Detect which cell encompasses the target text, then output its (x, y) center coordinate. 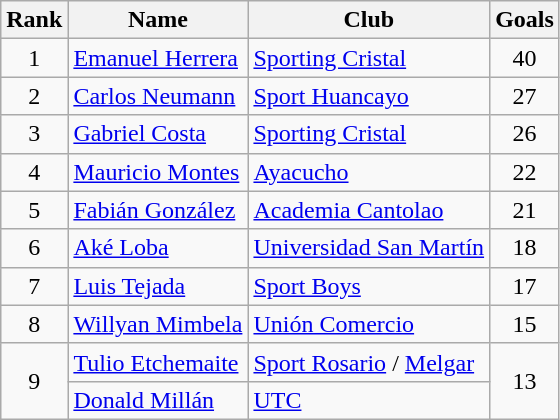
Sport Boys (369, 286)
13 (525, 381)
Rank (34, 20)
2 (34, 96)
17 (525, 286)
8 (34, 324)
Emanuel Herrera (158, 58)
21 (525, 210)
Sport Huancayo (369, 96)
Tulio Etchemaite (158, 362)
Gabriel Costa (158, 134)
Aké Loba (158, 248)
Willyan Mimbela (158, 324)
Fabián González (158, 210)
26 (525, 134)
6 (34, 248)
40 (525, 58)
Sport Rosario / Melgar (369, 362)
5 (34, 210)
Mauricio Montes (158, 172)
Luis Tejada (158, 286)
9 (34, 381)
27 (525, 96)
Universidad San Martín (369, 248)
Unión Comercio (369, 324)
Academia Cantolao (369, 210)
4 (34, 172)
3 (34, 134)
Goals (525, 20)
UTC (369, 400)
1 (34, 58)
Carlos Neumann (158, 96)
18 (525, 248)
Ayacucho (369, 172)
15 (525, 324)
Club (369, 20)
Donald Millán (158, 400)
Name (158, 20)
7 (34, 286)
22 (525, 172)
